Provide the (X, Y) coordinate of the cell's center where the given text is located.  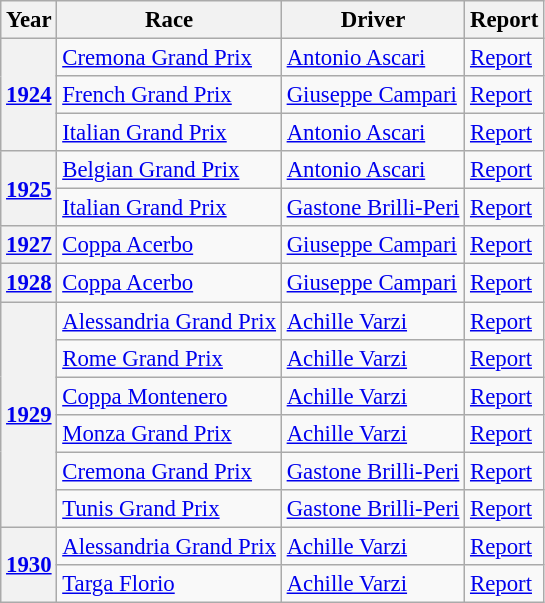
1928 (29, 283)
1929 (29, 415)
Tunis Grand Prix (169, 509)
Year (29, 20)
Monza Grand Prix (169, 433)
Targa Florio (169, 584)
1924 (29, 96)
1930 (29, 564)
Coppa Montenero (169, 396)
Belgian Grand Prix (169, 170)
Race (169, 20)
Rome Grand Prix (169, 358)
Driver (372, 20)
1925 (29, 188)
1927 (29, 245)
French Grand Prix (169, 95)
